Find where the given text appears and provide that cell's center as (x, y) coordinate. 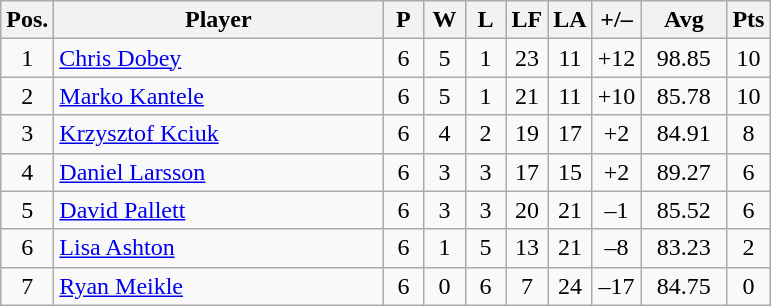
+12 (616, 58)
–1 (616, 210)
89.27 (684, 172)
Ryan Meikle (218, 286)
98.85 (684, 58)
24 (570, 286)
15 (570, 172)
–8 (616, 248)
84.75 (684, 286)
Pts (748, 20)
Pos. (28, 20)
+10 (616, 96)
Daniel Larsson (218, 172)
85.78 (684, 96)
Marko Kantele (218, 96)
19 (527, 134)
23 (527, 58)
Lisa Ashton (218, 248)
LA (570, 20)
85.52 (684, 210)
Player (218, 20)
P (404, 20)
83.23 (684, 248)
84.91 (684, 134)
Avg (684, 20)
W (444, 20)
–17 (616, 286)
LF (527, 20)
L (486, 20)
Krzysztof Kciuk (218, 134)
20 (527, 210)
13 (527, 248)
+/– (616, 20)
8 (748, 134)
David Pallett (218, 210)
Chris Dobey (218, 58)
